Return [X, Y] of the center of cell containing provided text 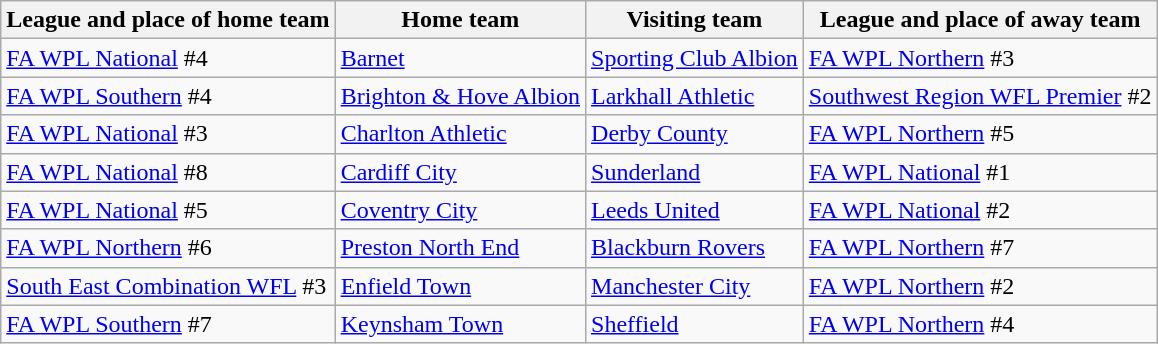
Keynsham Town [460, 324]
Leeds United [695, 210]
Brighton & Hove Albion [460, 96]
FA WPL Northern #6 [168, 248]
FA WPL National #3 [168, 134]
FA WPL National #5 [168, 210]
Charlton Athletic [460, 134]
FA WPL Northern #4 [980, 324]
FA WPL Northern #2 [980, 286]
Sunderland [695, 172]
Derby County [695, 134]
FA WPL Northern #3 [980, 58]
Manchester City [695, 286]
League and place of home team [168, 20]
Home team [460, 20]
Sporting Club Albion [695, 58]
FA WPL Northern #5 [980, 134]
League and place of away team [980, 20]
FA WPL Southern #7 [168, 324]
FA WPL National #1 [980, 172]
Enfield Town [460, 286]
Preston North End [460, 248]
FA WPL National #2 [980, 210]
FA WPL National #8 [168, 172]
Southwest Region WFL Premier #2 [980, 96]
Barnet [460, 58]
Coventry City [460, 210]
Sheffield [695, 324]
Cardiff City [460, 172]
Larkhall Athletic [695, 96]
Blackburn Rovers [695, 248]
FA WPL National #4 [168, 58]
Visiting team [695, 20]
FA WPL Northern #7 [980, 248]
FA WPL Southern #4 [168, 96]
South East Combination WFL #3 [168, 286]
